Find where the given text appears and provide that cell's center as (X, Y) coordinate. 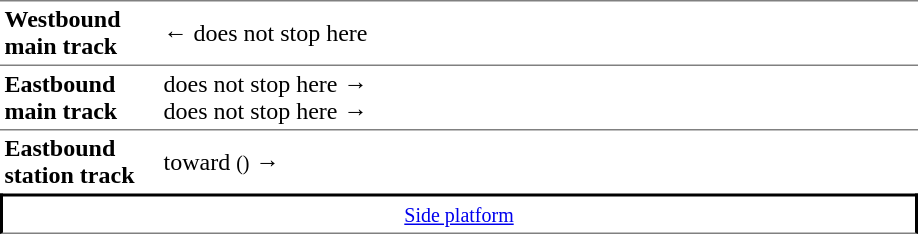
does not stop here → does not stop here → (538, 98)
Eastbound station track (80, 162)
Side platform (459, 214)
Westboundmain track (80, 33)
← does not stop here (538, 33)
toward () → (538, 162)
Eastboundmain track (80, 98)
